Provide the [X, Y] coordinate of the cell's center where the given text is located.  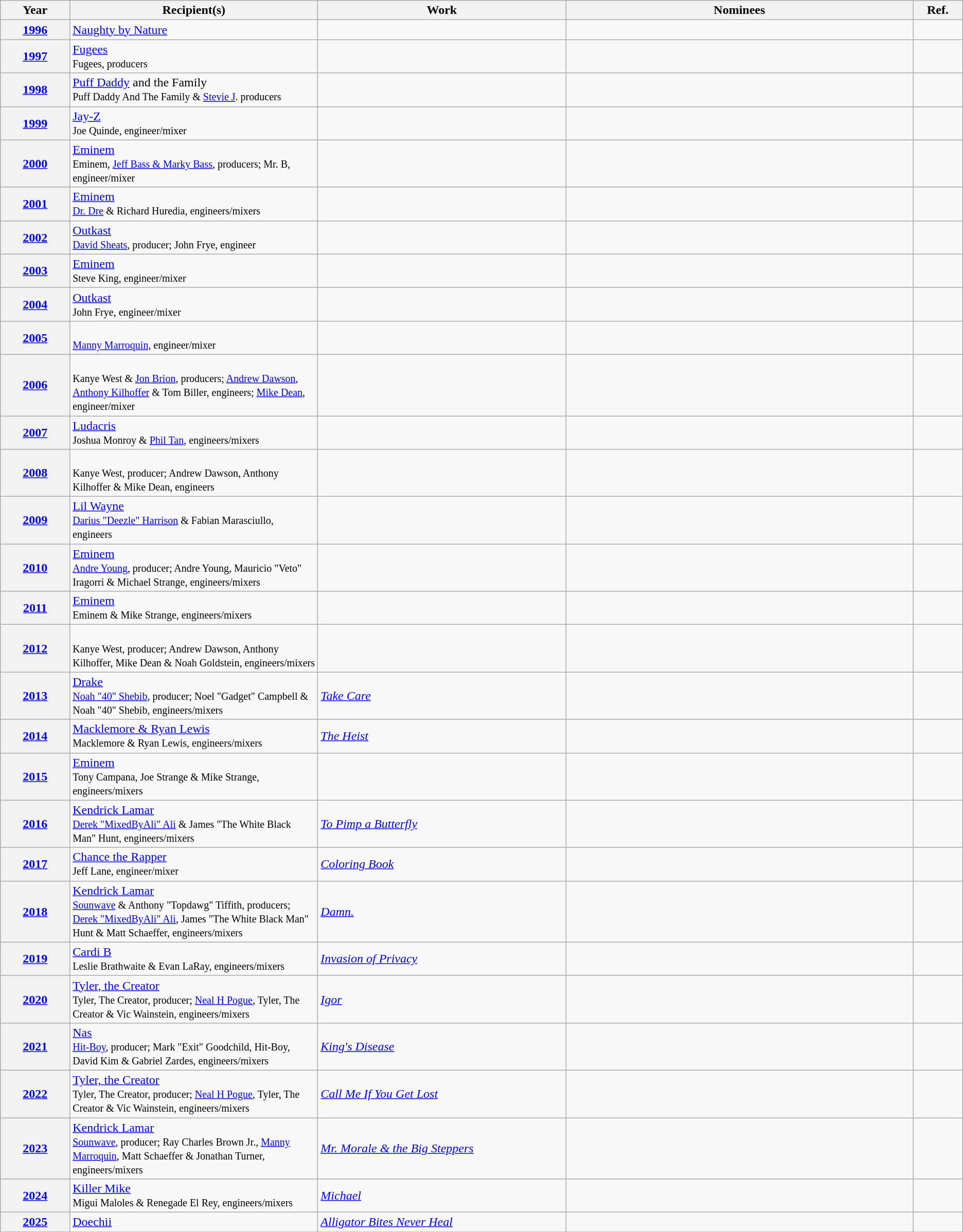
Call Me If You Get Lost [442, 1094]
2014 [35, 736]
Kanye West & Jon Brion, producers; Andrew Dawson, Anthony Kilhoffer & Tom Biller, engineers; Mike Dean, engineer/mixer [194, 385]
Manny Marroquin, engineer/mixer [194, 337]
Mr. Morale & the Big Steppers [442, 1149]
1999 [35, 123]
2011 [35, 608]
EminemEminem, Jeff Bass & Marky Bass, producers; Mr. B, engineer/mixer [194, 164]
1996 [35, 30]
Puff Daddy and the FamilyPuff Daddy And The Family & Stevie J. producers [194, 89]
Naughty by Nature [194, 30]
2018 [35, 911]
DrakeNoah "40" Shebib, producer; Noel "Gadget" Campbell & Noah "40" Shebib, engineers/mixers [194, 696]
Recipient(s) [194, 10]
Doechii [194, 1222]
NasHit-Boy, producer; Mark "Exit" Goodchild, Hit-Boy, David Kim & Gabriel Zardes, engineers/mixers [194, 1046]
Invasion of Privacy [442, 958]
EminemTony Campana, Joe Strange & Mike Strange, engineers/mixers [194, 776]
Kanye West, producer; Andrew Dawson, Anthony Kilhoffer, Mike Dean & Noah Goldstein, engineers/mixers [194, 648]
Ref. [938, 10]
To Pimp a Butterfly [442, 824]
2006 [35, 385]
LudacrisJoshua Monroy & Phil Tan, engineers/mixers [194, 432]
Macklemore & Ryan LewisMacklemore & Ryan Lewis, engineers/mixers [194, 736]
2022 [35, 1094]
Kendrick LamarSounwave, producer; Ray Charles Brown Jr., Manny Marroquin, Matt Schaeffer & Jonathan Turner, engineers/mixers [194, 1149]
2007 [35, 432]
2017 [35, 864]
2008 [35, 473]
2002 [35, 238]
1997 [35, 57]
2010 [35, 568]
Killer MikeMigui Maloles & Renegade El Rey, engineers/mixers [194, 1196]
Work [442, 10]
2015 [35, 776]
2024 [35, 1196]
EminemSteve King, engineer/mixer [194, 270]
OutkastJohn Frye, engineer/mixer [194, 304]
EminemAndre Young, producer; Andre Young, Mauricio "Veto" Iragorri & Michael Strange, engineers/mixers [194, 568]
Kanye West, producer; Andrew Dawson, Anthony Kilhoffer & Mike Dean, engineers [194, 473]
Take Care [442, 696]
King's Disease [442, 1046]
Lil WayneDarius "Deezle" Harrison & Fabian Marasciullo, engineers [194, 520]
2013 [35, 696]
Alligator Bites Never Heal [442, 1222]
2005 [35, 337]
OutkastDavid Sheats, producer; John Frye, engineer [194, 238]
Chance the RapperJeff Lane, engineer/mixer [194, 864]
Jay-ZJoe Quinde, engineer/mixer [194, 123]
2009 [35, 520]
FugeesFugees, producers [194, 57]
Kendrick LamarDerek "MixedByAli" Ali & James "The White Black Man" Hunt, engineers/mixers [194, 824]
2001 [35, 204]
Cardi BLeslie Brathwaite & Evan LaRay, engineers/mixers [194, 958]
EminemDr. Dre & Richard Huredia, engineers/mixers [194, 204]
Igor [442, 999]
EminemEminem & Mike Strange, engineers/mixers [194, 608]
Michael [442, 1196]
2003 [35, 270]
2025 [35, 1222]
Damn. [442, 911]
Nominees [740, 10]
2019 [35, 958]
2020 [35, 999]
2021 [35, 1046]
Coloring Book [442, 864]
The Heist [442, 736]
2016 [35, 824]
2000 [35, 164]
1998 [35, 89]
Year [35, 10]
2023 [35, 1149]
2012 [35, 648]
2004 [35, 304]
